Locate the cell with the specified text and output its (x, y) center coordinate. 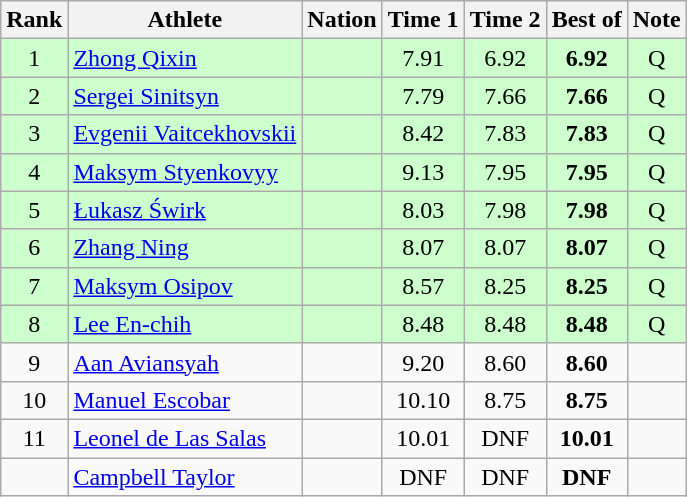
Campbell Taylor (185, 477)
9.13 (423, 172)
Maksym Styenkovyy (185, 172)
8 (34, 324)
6 (34, 248)
10.10 (423, 400)
Note (656, 20)
Manuel Escobar (185, 400)
4 (34, 172)
9 (34, 362)
8.57 (423, 286)
9.20 (423, 362)
Zhong Qixin (185, 58)
Maksym Osipov (185, 286)
Time 2 (505, 20)
3 (34, 134)
Zhang Ning (185, 248)
Time 1 (423, 20)
Evgenii Vaitcekhovskii (185, 134)
Nation (342, 20)
Sergei Sinitsyn (185, 96)
7 (34, 286)
Best of (586, 20)
1 (34, 58)
Rank (34, 20)
11 (34, 438)
10 (34, 400)
2 (34, 96)
Aan Aviansyah (185, 362)
7.91 (423, 58)
5 (34, 210)
7.79 (423, 96)
8.03 (423, 210)
Leonel de Las Salas (185, 438)
8.42 (423, 134)
Łukasz Świrk (185, 210)
Athlete (185, 20)
Lee En-chih (185, 324)
